Determine the (x, y) coordinate at the center of the cell enclosing the given text.  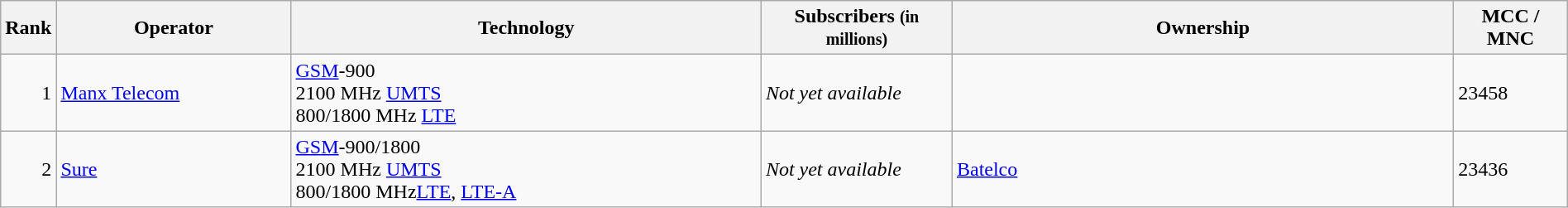
23458 (1511, 93)
Ownership (1202, 28)
GSM-900 2100 MHz UMTS800/1800 MHz LTE (526, 93)
Batelco (1202, 169)
Technology (526, 28)
MCC / MNC (1511, 28)
23436 (1511, 169)
Subscribers (in millions) (857, 28)
GSM-900/1800 2100 MHz UMTS800/1800 MHzLTE, LTE-A (526, 169)
Manx Telecom (174, 93)
Operator (174, 28)
Rank (28, 28)
1 (28, 93)
2 (28, 169)
Sure (174, 169)
